Search for the cell housing the specified text and yield its [x, y] center coordinate. 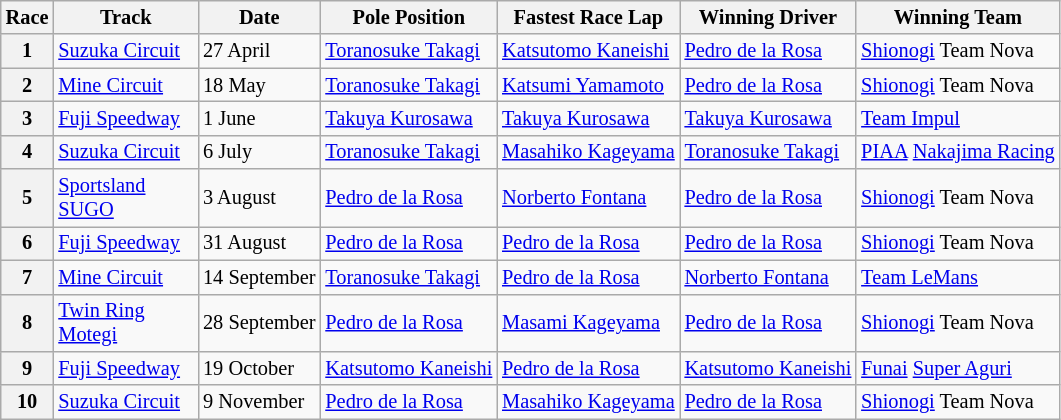
PIAA Nakajima Racing [958, 152]
7 [28, 277]
Team LeMans [958, 277]
Race [28, 17]
Winning Team [958, 17]
Funai Super Aguri [958, 368]
4 [28, 152]
Pole Position [408, 17]
Winning Driver [768, 17]
8 [28, 323]
6 July [259, 152]
Date [259, 17]
Katsumi Yamamoto [588, 85]
9 November [259, 402]
10 [28, 402]
Track [126, 17]
Team Impul [958, 118]
18 May [259, 85]
19 October [259, 368]
Fastest Race Lap [588, 17]
1 [28, 51]
Twin Ring Motegi [126, 323]
28 September [259, 323]
2 [28, 85]
3 [28, 118]
27 April [259, 51]
1 June [259, 118]
Masami Kageyama [588, 323]
6 [28, 243]
14 September [259, 277]
9 [28, 368]
5 [28, 198]
31 August [259, 243]
Sportsland SUGO [126, 198]
3 August [259, 198]
